Return the (X, Y) coordinate for the center point of the cell that contains the specified text.  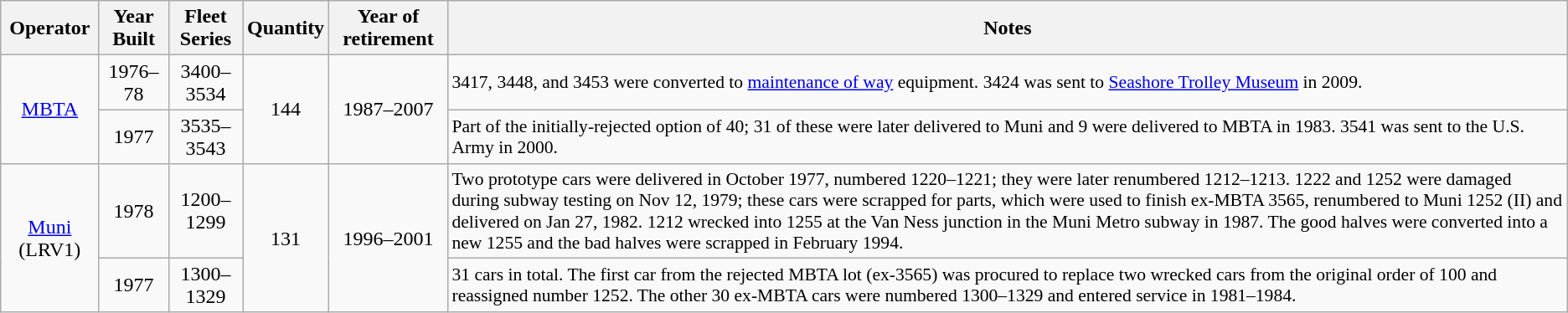
1200–1299 (205, 211)
Year Built (134, 28)
Operator (50, 28)
144 (286, 110)
3535–3543 (205, 137)
1996–2001 (389, 238)
3417, 3448, and 3453 were converted to maintenance of way equipment. 3424 was sent to Seashore Trolley Museum in 2009. (1007, 82)
MBTA (50, 110)
3400–3534 (205, 82)
Fleet Series (205, 28)
1976–78 (134, 82)
Year of retirement (389, 28)
1978 (134, 211)
Notes (1007, 28)
1300–1329 (205, 285)
Quantity (286, 28)
131 (286, 238)
Muni (LRV1) (50, 238)
1987–2007 (389, 110)
